Determine the [x, y] coordinate at the center of the cell enclosing the given text.  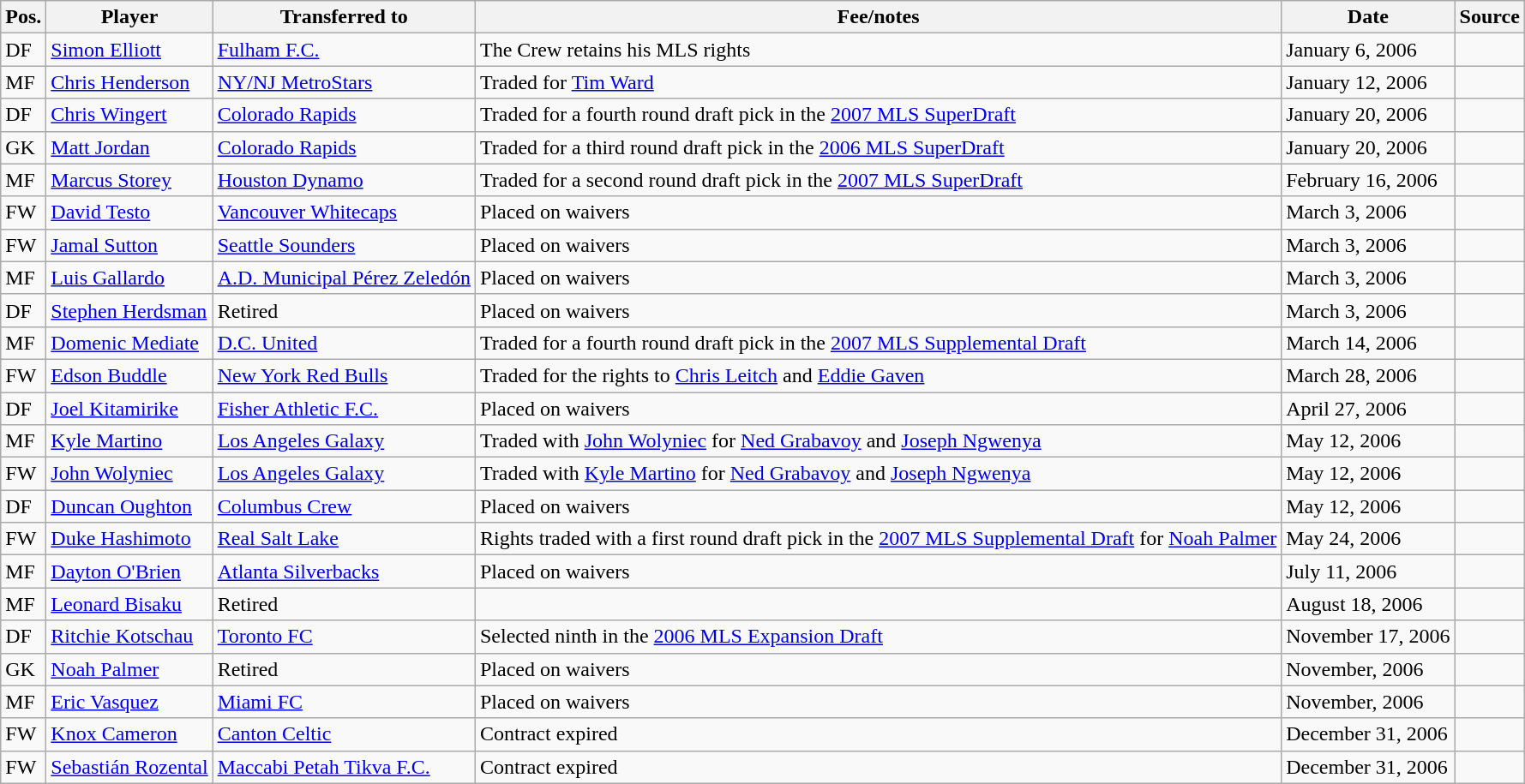
Knox Cameron [129, 734]
Transferred to [344, 17]
NY/NJ MetroStars [344, 82]
Fulham F.C. [344, 50]
August 18, 2006 [1368, 604]
The Crew retains his MLS rights [878, 50]
Sebastián Rozental [129, 767]
Traded for a second round draft pick in the 2007 MLS SuperDraft [878, 180]
Player [129, 17]
Leonard Bisaku [129, 604]
Stephen Herdsman [129, 310]
Vancouver Whitecaps [344, 212]
Real Salt Lake [344, 539]
Source [1490, 17]
D.C. United [344, 343]
Duncan Oughton [129, 506]
May 24, 2006 [1368, 539]
Fee/notes [878, 17]
November 17, 2006 [1368, 637]
A.D. Municipal Pérez Zeledón [344, 278]
Maccabi Petah Tikva F.C. [344, 767]
January 12, 2006 [1368, 82]
Kyle Martino [129, 441]
Traded with Kyle Martino for Ned Grabavoy and Joseph Ngwenya [878, 474]
Chris Henderson [129, 82]
Traded for a fourth round draft pick in the 2007 MLS Supplemental Draft [878, 343]
Columbus Crew [344, 506]
Toronto FC [344, 637]
Eric Vasquez [129, 702]
Edson Buddle [129, 375]
Duke Hashimoto [129, 539]
Pos. [24, 17]
Dayton O'Brien [129, 572]
Ritchie Kotschau [129, 637]
Jamal Sutton [129, 245]
Traded for the rights to Chris Leitch and Eddie Gaven [878, 375]
Joel Kitamirike [129, 409]
Matt Jordan [129, 147]
March 14, 2006 [1368, 343]
July 11, 2006 [1368, 572]
David Testo [129, 212]
Traded for a fourth round draft pick in the 2007 MLS SuperDraft [878, 115]
February 16, 2006 [1368, 180]
Traded for Tim Ward [878, 82]
Simon Elliott [129, 50]
Fisher Athletic F.C. [344, 409]
Houston Dynamo [344, 180]
March 28, 2006 [1368, 375]
New York Red Bulls [344, 375]
Canton Celtic [344, 734]
Traded with John Wolyniec for Ned Grabavoy and Joseph Ngwenya [878, 441]
Rights traded with a first round draft pick in the 2007 MLS Supplemental Draft for Noah Palmer [878, 539]
Miami FC [344, 702]
Atlanta Silverbacks [344, 572]
John Wolyniec [129, 474]
Chris Wingert [129, 115]
Selected ninth in the 2006 MLS Expansion Draft [878, 637]
April 27, 2006 [1368, 409]
Luis Gallardo [129, 278]
January 6, 2006 [1368, 50]
Seattle Sounders [344, 245]
Traded for a third round draft pick in the 2006 MLS SuperDraft [878, 147]
Marcus Storey [129, 180]
Domenic Mediate [129, 343]
Date [1368, 17]
Noah Palmer [129, 669]
